Extract the (X, Y) coordinate from the center of the cell holding the provided text.  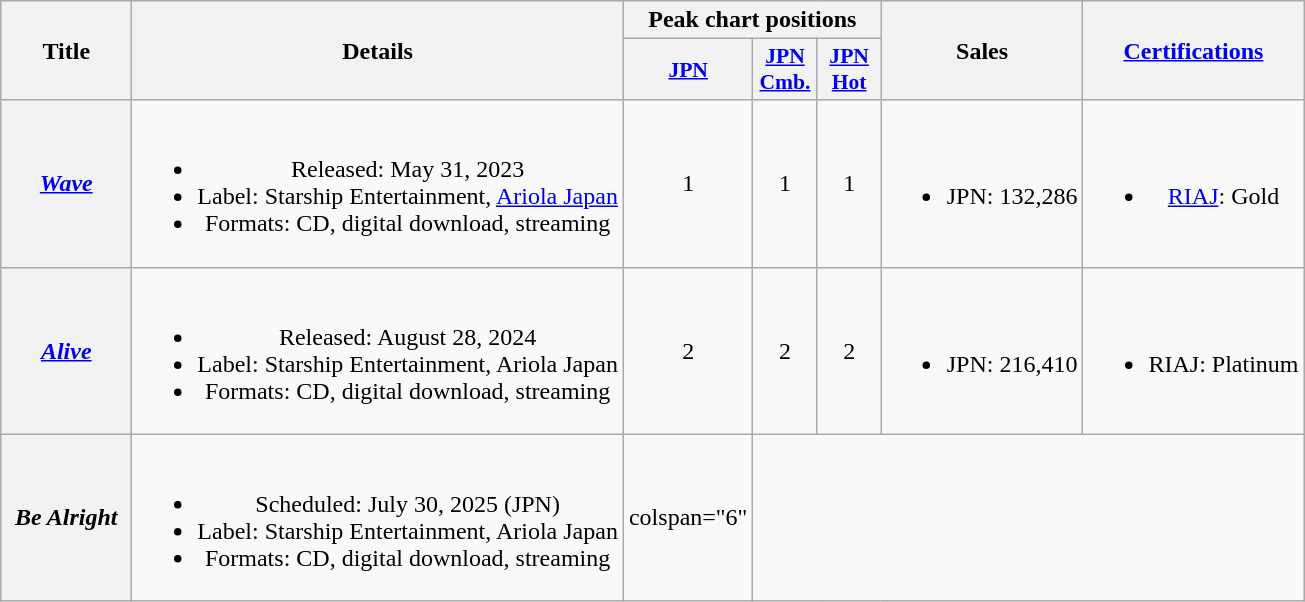
Wave (66, 184)
Released: May 31, 2023Label: Starship Entertainment, Ariola JapanFormats: CD, digital download, streaming (378, 184)
JPNCmb. (785, 70)
Be Alright (66, 518)
JPN: 132,286 (982, 184)
RIAJ: Gold (1194, 184)
Details (378, 50)
colspan="6" (688, 518)
JPN: 216,410 (982, 350)
Alive (66, 350)
Title (66, 50)
JPNHot (849, 70)
Released: August 28, 2024Label: Starship Entertainment, Ariola JapanFormats: CD, digital download, streaming (378, 350)
JPN (688, 70)
Certifications (1194, 50)
Sales (982, 50)
RIAJ: Platinum (1194, 350)
Peak chart positions (752, 20)
Scheduled: July 30, 2025 (JPN)Label: Starship Entertainment, Ariola JapanFormats: CD, digital download, streaming (378, 518)
